Extract the (X, Y) coordinate from the center of the cell holding the provided text.  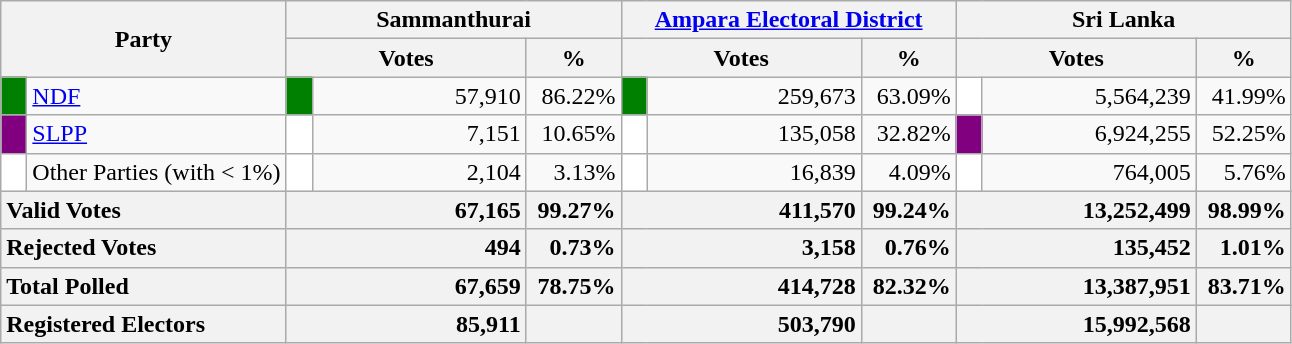
135,058 (754, 134)
4.09% (908, 172)
414,728 (741, 286)
82.32% (908, 286)
78.75% (574, 286)
32.82% (908, 134)
98.99% (1244, 210)
10.65% (574, 134)
Valid Votes (144, 210)
13,387,951 (1076, 286)
16,839 (754, 172)
99.24% (908, 210)
494 (406, 248)
6,924,255 (1089, 134)
1.01% (1244, 248)
2,104 (419, 172)
63.09% (908, 96)
5,564,239 (1089, 96)
85,911 (406, 324)
Total Polled (144, 286)
0.76% (908, 248)
Sri Lanka (1124, 20)
5.76% (1244, 172)
0.73% (574, 248)
Other Parties (with < 1%) (156, 172)
259,673 (754, 96)
13,252,499 (1076, 210)
Rejected Votes (144, 248)
Ampara Electoral District (788, 20)
411,570 (741, 210)
Sammanthurai (454, 20)
67,659 (406, 286)
99.27% (574, 210)
135,452 (1076, 248)
503,790 (741, 324)
52.25% (1244, 134)
57,910 (419, 96)
Party (144, 39)
764,005 (1089, 172)
SLPP (156, 134)
41.99% (1244, 96)
7,151 (419, 134)
NDF (156, 96)
15,992,568 (1076, 324)
67,165 (406, 210)
86.22% (574, 96)
3.13% (574, 172)
Registered Electors (144, 324)
3,158 (741, 248)
83.71% (1244, 286)
